Return the (x, y) coordinate for the center point of the cell that contains the specified text.  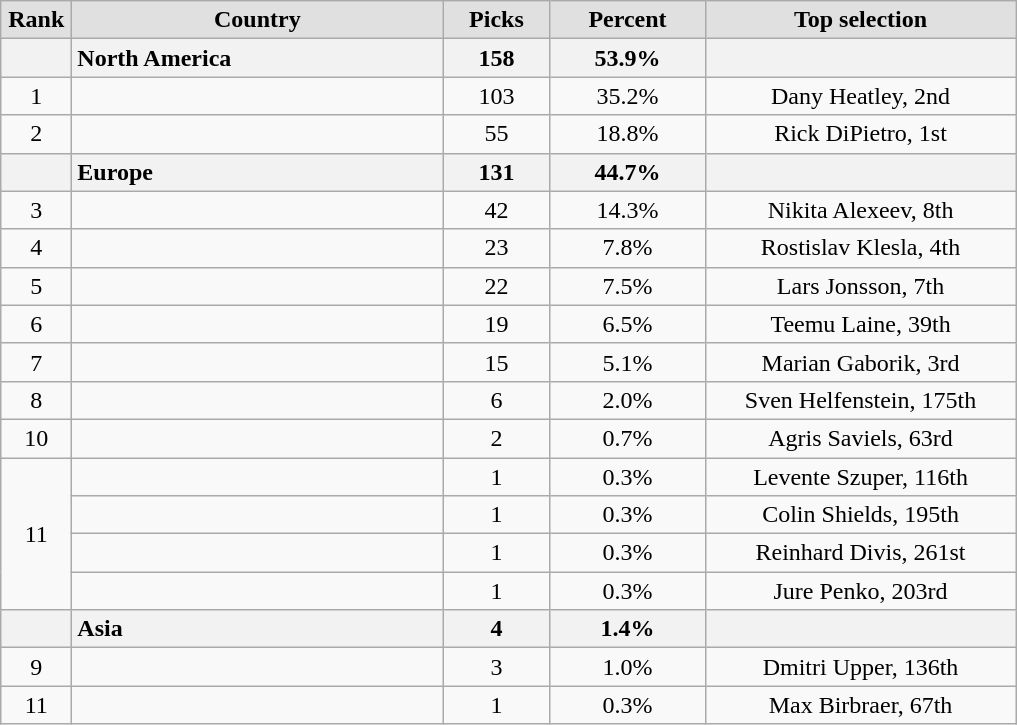
1.0% (628, 667)
Europe (258, 172)
Picks (496, 20)
35.2% (628, 96)
Country (258, 20)
158 (496, 58)
Top selection (860, 20)
Reinhard Divis, 261st (860, 553)
2.0% (628, 400)
0.7% (628, 438)
Percent (628, 20)
131 (496, 172)
Rick DiPietro, 1st (860, 134)
55 (496, 134)
14.3% (628, 210)
19 (496, 324)
Teemu Laine, 39th (860, 324)
5 (36, 286)
42 (496, 210)
Nikita Alexeev, 8th (860, 210)
9 (36, 667)
1.4% (628, 629)
18.8% (628, 134)
Sven Helfenstein, 175th (860, 400)
6.5% (628, 324)
5.1% (628, 362)
7 (36, 362)
Colin Shields, 195th (860, 515)
44.7% (628, 172)
15 (496, 362)
53.9% (628, 58)
North America (258, 58)
23 (496, 248)
7.5% (628, 286)
22 (496, 286)
Dany Heatley, 2nd (860, 96)
Agris Saviels, 63rd (860, 438)
10 (36, 438)
Levente Szuper, 116th (860, 477)
103 (496, 96)
Max Birbraer, 67th (860, 705)
Lars Jonsson, 7th (860, 286)
Asia (258, 629)
Rostislav Klesla, 4th (860, 248)
Marian Gaborik, 3rd (860, 362)
Rank (36, 20)
Jure Penko, 203rd (860, 591)
Dmitri Upper, 136th (860, 667)
8 (36, 400)
7.8% (628, 248)
